From the cell containing the given text, extract its center point as (X, Y) coordinate. 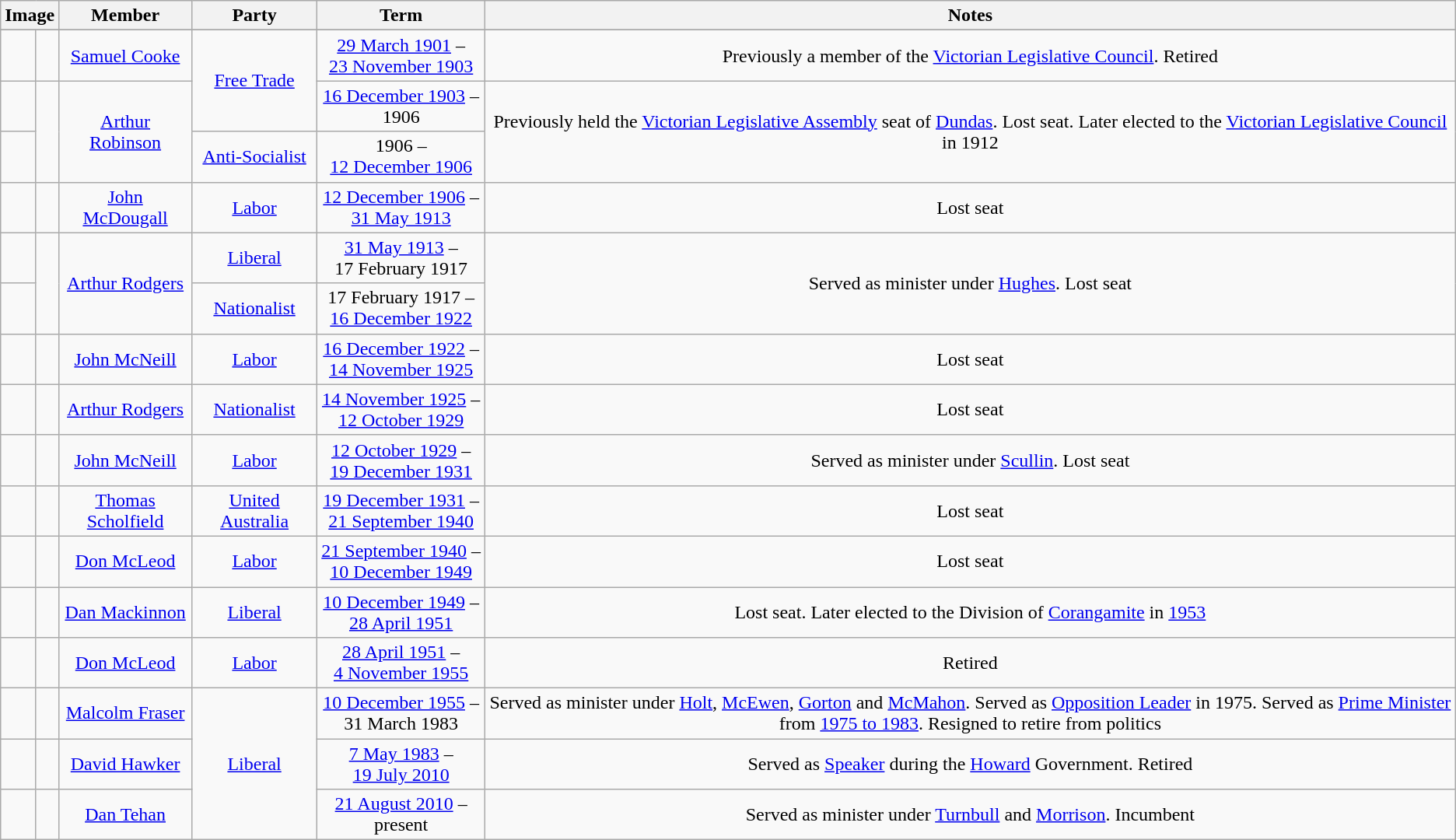
Malcolm Fraser (126, 714)
Served as Speaker during the Howard Government. Retired (970, 764)
John McDougall (126, 207)
19 December 1931 –21 September 1940 (401, 510)
12 October 1929 –19 December 1931 (401, 460)
Free Trade (254, 81)
7 May 1983 –19 July 2010 (401, 764)
Anti-Socialist (254, 157)
David Hawker (126, 764)
28 April 1951 –4 November 1955 (401, 663)
Member (126, 16)
Samuel Cooke (126, 56)
21 September 1940 –10 December 1949 (401, 562)
Served as minister under Hughes. Lost seat (970, 283)
Previously a member of the Victorian Legislative Council. Retired (970, 56)
Retired (970, 663)
31 May 1913 –17 February 1917 (401, 258)
Term (401, 16)
Served as minister under Turnbull and Morrison. Incumbent (970, 815)
17 February 1917 –16 December 1922 (401, 308)
Party (254, 16)
Dan Tehan (126, 815)
14 November 1925 –12 October 1929 (401, 409)
Notes (970, 16)
Thomas Scholfield (126, 510)
Dan Mackinnon (126, 611)
10 December 1955 –31 March 1983 (401, 714)
Image (30, 16)
Served as minister under Scullin. Lost seat (970, 460)
29 March 1901 –23 November 1903 (401, 56)
21 August 2010 –present (401, 815)
Previously held the Victorian Legislative Assembly seat of Dundas. Lost seat. Later elected to the Victorian Legislative Council in 1912 (970, 131)
12 December 1906 –31 May 1913 (401, 207)
16 December 1922 –14 November 1925 (401, 359)
Lost seat. Later elected to the Division of Corangamite in 1953 (970, 611)
United Australia (254, 510)
Arthur Robinson (126, 131)
16 December 1903 –1906 (401, 106)
1906 –12 December 1906 (401, 157)
10 December 1949 –28 April 1951 (401, 611)
